Extract the (x, y) coordinate from the center of the cell holding the provided text.  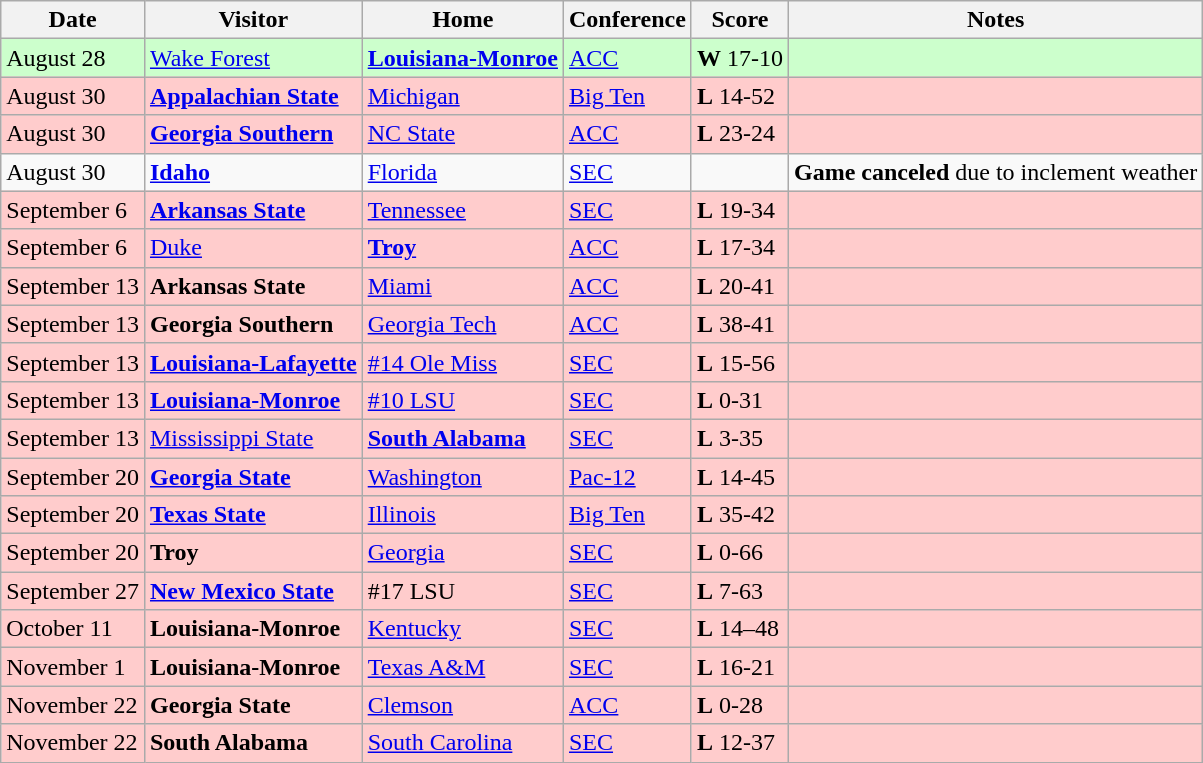
#17 LSU (462, 591)
Score (740, 20)
Michigan (462, 96)
#10 LSU (462, 400)
NC State (462, 134)
Georgia Tech (462, 324)
L 14–48 (740, 629)
South Carolina (462, 743)
L 15-56 (740, 362)
Game canceled due to inclement weather (995, 172)
W 17-10 (740, 58)
L 20-41 (740, 286)
Pac-12 (627, 477)
Louisiana-Lafayette (253, 362)
Appalachian State (253, 96)
Visitor (253, 20)
Illinois (462, 515)
L 12-37 (740, 743)
L 14-45 (740, 477)
L 7-63 (740, 591)
November 1 (73, 667)
Miami (462, 286)
Wake Forest (253, 58)
Texas State (253, 515)
New Mexico State (253, 591)
L 23-24 (740, 134)
Tennessee (462, 210)
L 38-41 (740, 324)
L 35-42 (740, 515)
October 11 (73, 629)
Mississippi State (253, 438)
L 19-34 (740, 210)
Home (462, 20)
Duke (253, 248)
#14 Ole Miss (462, 362)
Clemson (462, 705)
L 14-52 (740, 96)
August 28 (73, 58)
Conference (627, 20)
L 0-31 (740, 400)
Georgia (462, 553)
L 17-34 (740, 248)
Kentucky (462, 629)
L 0-66 (740, 553)
L 16-21 (740, 667)
Florida (462, 172)
September 27 (73, 591)
Texas A&M (462, 667)
L 3-35 (740, 438)
Idaho (253, 172)
Notes (995, 20)
Washington (462, 477)
L 0-28 (740, 705)
Date (73, 20)
